Return (x, y) of the center of cell containing provided text 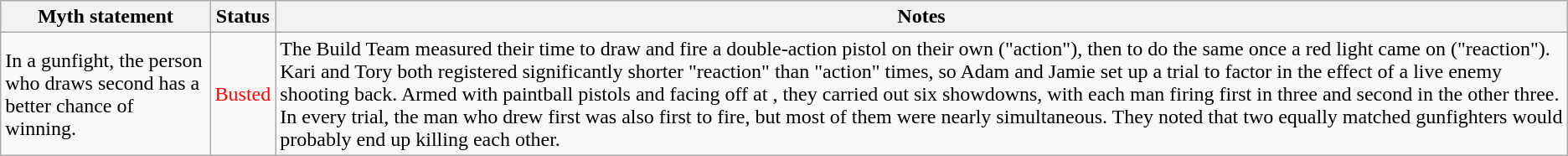
Notes (921, 17)
In a gunfight, the person who draws second has a better chance of winning. (106, 94)
Myth statement (106, 17)
Busted (243, 94)
Status (243, 17)
